Provide the [X, Y] coordinate of the cell's center where the given text is located.  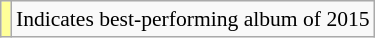
Indicates best-performing album of 2015 [193, 19]
